Pinpoint the cell where the given text exists, returning its (x, y) midpoint coordinate. 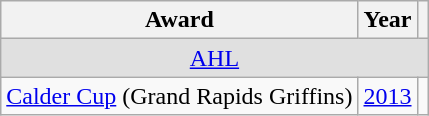
Calder Cup (Grand Rapids Griffins) (180, 96)
2013 (388, 96)
AHL (214, 58)
Award (180, 20)
Year (388, 20)
